Capture the cell that displays the provided text and extract its [x, y] central coordinate. 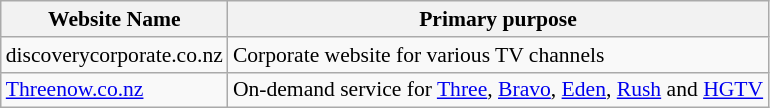
Website Name [114, 19]
discoverycorporate.co.nz [114, 55]
Primary purpose [498, 19]
Corporate website for various TV channels [498, 55]
Threenow.co.nz [114, 90]
On-demand service for Three, Bravo, Eden, Rush and HGTV [498, 90]
